For the text-containing cell, return its midpoint in [X, Y] coordinate format. 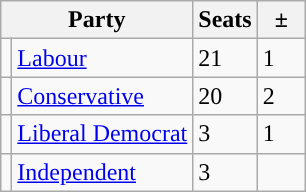
20 [225, 96]
± [281, 20]
Liberal Democrat [102, 134]
21 [225, 58]
Party [97, 20]
2 [281, 96]
Conservative [102, 96]
Labour [102, 58]
Seats [225, 20]
Independent [102, 172]
